From the cell containing the given text, extract its center point as (X, Y) coordinate. 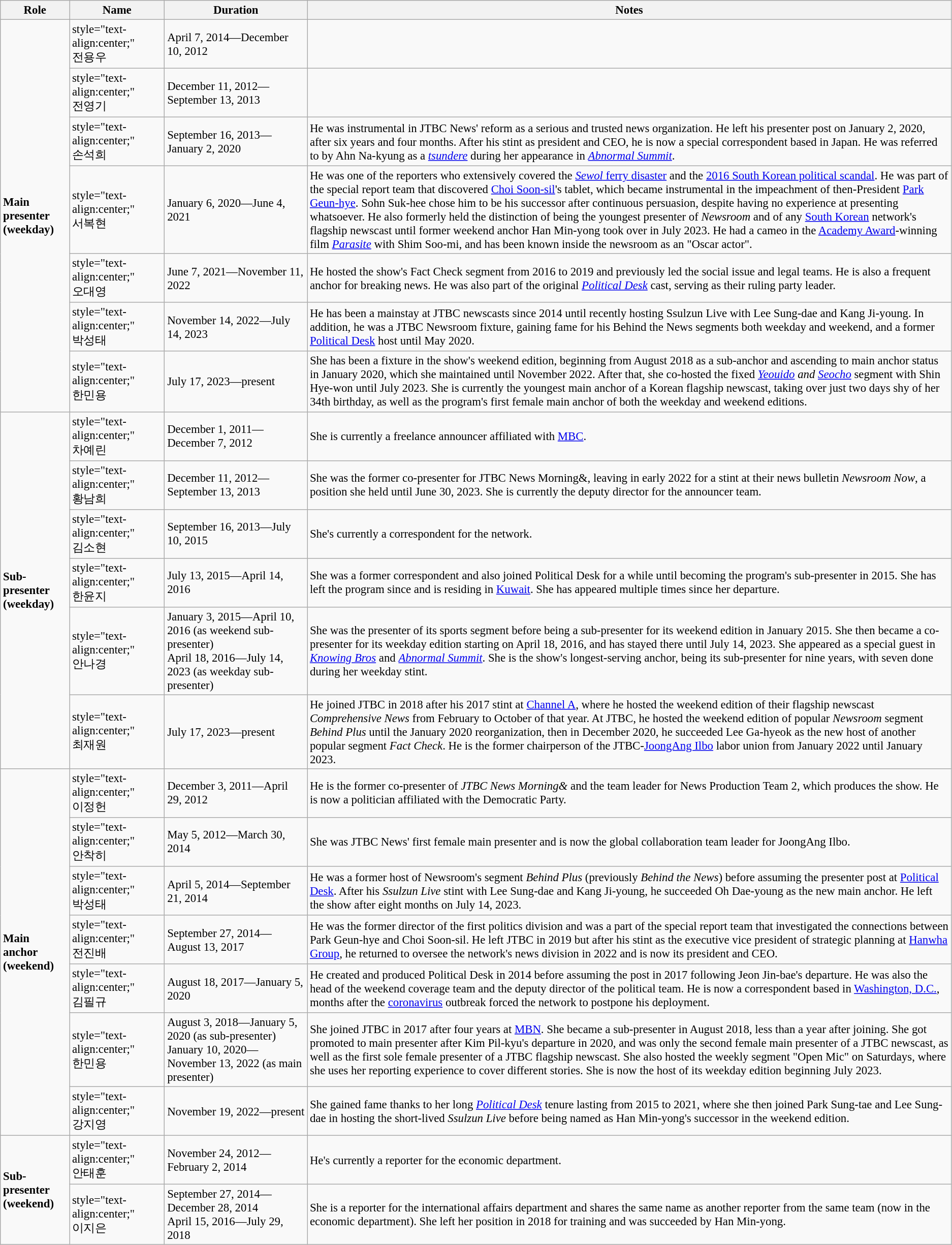
November 24, 2012—February 2, 2014 (236, 1160)
September 16, 2013—July 10, 2015 (236, 534)
style="text-align:center;" 전영기 (117, 93)
June 7, 2021—November 11, 2022 (236, 278)
Role (35, 10)
Duration (236, 10)
Main presenter (weekday) (35, 216)
November 19, 2022—present (236, 1111)
Name (117, 10)
Notes (629, 10)
She is currently a freelance announcer affiliated with MBC. (629, 436)
July 13, 2015—April 14, 2016 (236, 582)
style="text-align:center;" 안태훈 (117, 1160)
November 14, 2022—July 14, 2023 (236, 327)
December 3, 2011—April 29, 2012 (236, 793)
January 3, 2015—April 10, 2016 (as weekend sub-presenter)April 18, 2016—July 14, 2023 (as weekday sub-presenter) (236, 651)
September 27, 2014—August 13, 2017 (236, 940)
Main anchor (weekend) (35, 952)
August 3, 2018—January 5, 2020 (as sub-presenter)January 10, 2020—November 13, 2022 (as main presenter) (236, 1050)
She's currently a correspondent for the network. (629, 534)
style="text-align:center;" 차예린 (117, 436)
style="text-align:center;" 강지영 (117, 1111)
April 5, 2014—September 21, 2014 (236, 891)
style="text-align:center;" 최재원 (117, 732)
style="text-align:center;" 손석희 (117, 142)
style="text-align:center;" 안착히 (117, 842)
September 16, 2013—January 2, 2020 (236, 142)
He's currently a reporter for the economic department. (629, 1160)
December 1, 2011—December 7, 2012 (236, 436)
Sub-presenter (weekday) (35, 590)
style="text-align:center;" 안나경 (117, 651)
style="text-align:center;" 서복현 (117, 210)
May 5, 2012—March 30, 2014 (236, 842)
August 18, 2017—January 5, 2020 (236, 988)
style="text-align:center;" 오대영 (117, 278)
January 6, 2020—June 4, 2021 (236, 210)
style="text-align:center;" 전용우 (117, 44)
style="text-align:center;" 김소현 (117, 534)
style="text-align:center;" 전진배 (117, 940)
April 7, 2014—December 10, 2012 (236, 44)
style="text-align:center;" 김필규 (117, 988)
She was JTBC News' first female main presenter and is now the global collaboration team leader for JoongAng Ilbo. (629, 842)
style="text-align:center;" 한윤지 (117, 582)
September 27, 2014—December 28, 2014April 15, 2016—July 29, 2018 (236, 1215)
style="text-align:center;" 이정헌 (117, 793)
style="text-align:center;" 이지은 (117, 1215)
Sub-presenter (weekend) (35, 1190)
style="text-align:center;" 황남희 (117, 485)
